From the cell containing the given text, extract its center point as [X, Y] coordinate. 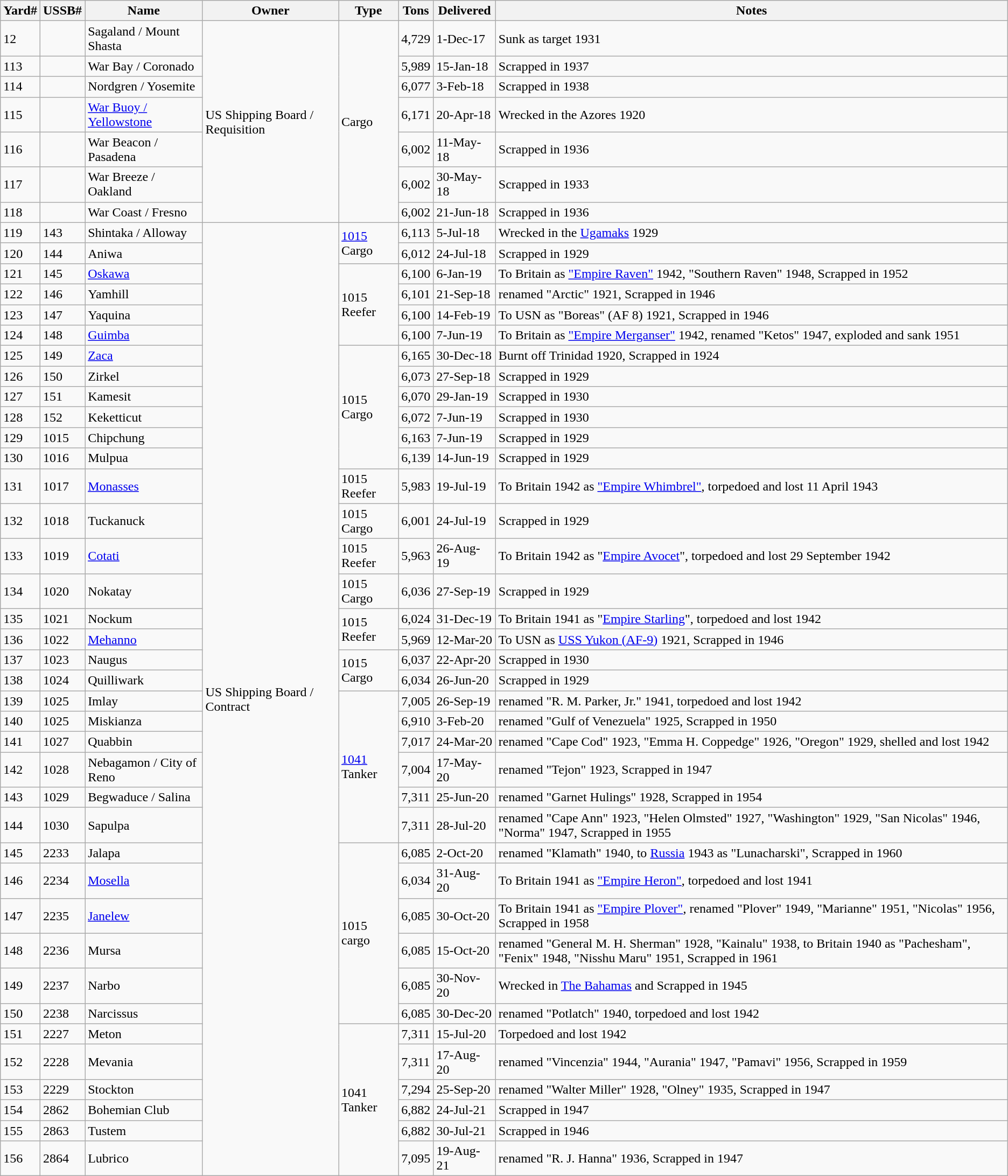
133 [20, 556]
127 [20, 397]
Bohemian Club [144, 1110]
24-Jul-19 [464, 521]
7,004 [416, 770]
Imlay [144, 701]
1028 [62, 770]
Nebagamon / City of Reno [144, 770]
137 [20, 660]
5,989 [416, 66]
1030 [62, 825]
renamed "R. M. Parker, Jr." 1941, torpedoed and lost 1942 [752, 701]
2233 [62, 853]
6,171 [416, 114]
22-Apr-20 [464, 660]
156 [20, 1159]
Burnt off Trinidad 1920, Scrapped in 1924 [752, 356]
renamed "Gulf of Venezuela" 1925, Scrapped in 1950 [752, 722]
24-Jul-21 [464, 1110]
Begwaduce / Salina [144, 797]
Scrapped in 1933 [752, 184]
139 [20, 701]
Sunk as target 1931 [752, 39]
To Britain 1941 as "Empire Heron", torpedoed and lost 1941 [752, 881]
140 [20, 722]
132 [20, 521]
30-Jul-21 [464, 1130]
renamed "R. J. Hanna" 1936, Scrapped in 1947 [752, 1159]
114 [20, 87]
Mulpua [144, 458]
6,036 [416, 591]
renamed "Potlatch" 1940, torpedoed and lost 1942 [752, 1013]
Stockton [144, 1089]
Scrapped in 1947 [752, 1110]
20-Apr-18 [464, 114]
Scrapped in 1938 [752, 87]
War Coast / Fresno [144, 212]
30-May-18 [464, 184]
renamed "Vincenzia" 1944, "Aurania" 1947, "Pamavi" 1956, Scrapped in 1959 [752, 1062]
To USN as USS Yukon (AF-9) 1921, Scrapped in 1946 [752, 639]
US Shipping Board / Requisition [270, 122]
Aniwa [144, 253]
2236 [62, 951]
122 [20, 294]
Oskawa [144, 274]
155 [20, 1130]
126 [20, 376]
Mevania [144, 1062]
1027 [62, 742]
Type [368, 11]
To USN as "Boreas" (AF 8) 1921, Scrapped in 1946 [752, 315]
135 [20, 619]
6,037 [416, 660]
3-Feb-20 [464, 722]
War Beacon / Pasadena [144, 150]
141 [20, 742]
30-Nov-20 [464, 985]
15-Jul-20 [464, 1034]
Wrecked in The Bahamas and Scrapped in 1945 [752, 985]
3-Feb-18 [464, 87]
War Bay / Coronado [144, 66]
131 [20, 486]
2-Oct-20 [464, 853]
Wrecked in the Ugamaks 1929 [752, 233]
153 [20, 1089]
31-Aug-20 [464, 881]
117 [20, 184]
Nordgren / Yosemite [144, 87]
6,139 [416, 458]
renamed "General M. H. Sherman" 1928, "Kainalu" 1938, to Britain 1940 as "Pachesham", "Fenix" 1948, "Nisshu Maru" 1951, Scrapped in 1961 [752, 951]
Cargo [368, 122]
renamed "Garnet Hulings" 1928, Scrapped in 1954 [752, 797]
1021 [62, 619]
2227 [62, 1034]
Shintaka / Alloway [144, 233]
6,101 [416, 294]
1029 [62, 797]
12 [20, 39]
Scrapped in 1946 [752, 1130]
15-Jan-18 [464, 66]
124 [20, 335]
Monasses [144, 486]
6,012 [416, 253]
renamed "Walter Miller" 1928, "Olney" 1935, Scrapped in 1947 [752, 1089]
6,910 [416, 722]
Narbo [144, 985]
USSB# [62, 11]
26-Sep-19 [464, 701]
Owner [270, 11]
2863 [62, 1130]
Torpedoed and lost 1942 [752, 1034]
renamed "Arctic" 1921, Scrapped in 1946 [752, 294]
21-Sep-18 [464, 294]
1022 [62, 639]
Mosella [144, 881]
Name [144, 11]
1020 [62, 591]
136 [20, 639]
Tustem [144, 1130]
Meton [144, 1034]
24-Mar-20 [464, 742]
Zirkel [144, 376]
Yard# [20, 11]
renamed "Cape Ann" 1923, "Helen Olmsted" 1927, "Washington" 1929, "San Nicolas" 1946, "Norma" 1947, Scrapped in 1955 [752, 825]
19-Aug-21 [464, 1159]
Zaca [144, 356]
2864 [62, 1159]
Narcissus [144, 1013]
1017 [62, 486]
To Britain as "Empire Raven" 1942, "Southern Raven" 1948, Scrapped in 1952 [752, 274]
Delivered [464, 11]
134 [20, 591]
120 [20, 253]
Chipchung [144, 438]
7,017 [416, 742]
121 [20, 274]
To Britain 1941 as "Empire Starling", torpedoed and lost 1942 [752, 619]
Lubrico [144, 1159]
1023 [62, 660]
116 [20, 150]
Jalapa [144, 853]
125 [20, 356]
Keketticut [144, 417]
14-Feb-19 [464, 315]
renamed "Tejon" 1923, Scrapped in 1947 [752, 770]
6,070 [416, 397]
113 [20, 66]
2237 [62, 985]
30-Dec-18 [464, 356]
Quilliwark [144, 680]
2228 [62, 1062]
26-Aug-19 [464, 556]
Miskianza [144, 722]
To Britain as "Empire Merganser" 1942, renamed "Ketos" 1947, exploded and sank 1951 [752, 335]
15-Oct-20 [464, 951]
2235 [62, 915]
129 [20, 438]
Sapulpa [144, 825]
154 [20, 1110]
2229 [62, 1089]
renamed "Klamath" 1940, to Russia 1943 as "Lunacharski", Scrapped in 1960 [752, 853]
6,163 [416, 438]
1015 [62, 438]
21-Jun-18 [464, 212]
27-Sep-18 [464, 376]
1018 [62, 521]
1015 cargo [368, 933]
6,165 [416, 356]
118 [20, 212]
6,001 [416, 521]
War Buoy / Yellowstone [144, 114]
6,113 [416, 233]
Tuckanuck [144, 521]
119 [20, 233]
138 [20, 680]
6,072 [416, 417]
31-Dec-19 [464, 619]
130 [20, 458]
Mehanno [144, 639]
1016 [62, 458]
30-Dec-20 [464, 1013]
19-Jul-19 [464, 486]
11-May-18 [464, 150]
Yamhill [144, 294]
17-May-20 [464, 770]
1024 [62, 680]
1-Dec-17 [464, 39]
Sagaland / Mount Shasta [144, 39]
7,005 [416, 701]
Notes [752, 11]
War Breeze / Oakland [144, 184]
Yaquina [144, 315]
4,729 [416, 39]
Kamesit [144, 397]
2862 [62, 1110]
To Britain 1942 as "Empire Avocet", torpedoed and lost 29 September 1942 [752, 556]
6,024 [416, 619]
1019 [62, 556]
28-Jul-20 [464, 825]
6,073 [416, 376]
Wrecked in the Azores 1920 [752, 114]
Cotati [144, 556]
128 [20, 417]
Tons [416, 11]
To Britain 1942 as "Empire Whimbrel", torpedoed and lost 11 April 1943 [752, 486]
5-Jul-18 [464, 233]
Guimba [144, 335]
142 [20, 770]
US Shipping Board / Contract [270, 699]
29-Jan-19 [464, 397]
6,077 [416, 87]
26-Jun-20 [464, 680]
27-Sep-19 [464, 591]
Naugus [144, 660]
12-Mar-20 [464, 639]
2234 [62, 881]
7,294 [416, 1089]
24-Jul-18 [464, 253]
5,969 [416, 639]
2238 [62, 1013]
14-Jun-19 [464, 458]
123 [20, 315]
Mursa [144, 951]
25-Sep-20 [464, 1089]
Nockum [144, 619]
5,963 [416, 556]
renamed "Cape Cod" 1923, "Emma H. Coppedge" 1926, "Oregon" 1929, shelled and lost 1942 [752, 742]
115 [20, 114]
17-Aug-20 [464, 1062]
Scrapped in 1937 [752, 66]
25-Jun-20 [464, 797]
6-Jan-19 [464, 274]
5,983 [416, 486]
7,095 [416, 1159]
30-Oct-20 [464, 915]
Quabbin [144, 742]
To Britain 1941 as "Empire Plover", renamed "Plover" 1949, "Marianne" 1951, "Nicolas" 1956, Scrapped in 1958 [752, 915]
Nokatay [144, 591]
Janelew [144, 915]
